Identify which cell holds the provided text, then report its (X, Y) central coordinate. 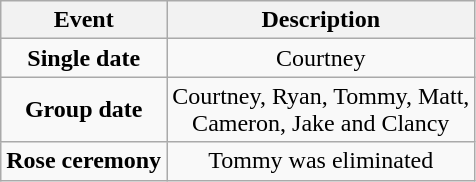
Group date (84, 110)
Event (84, 20)
Courtney, Ryan, Tommy, Matt, Cameron, Jake and Clancy (321, 110)
Description (321, 20)
Tommy was eliminated (321, 161)
Rose ceremony (84, 161)
Single date (84, 58)
Courtney (321, 58)
